From the cell containing the given text, extract its center point as [X, Y] coordinate. 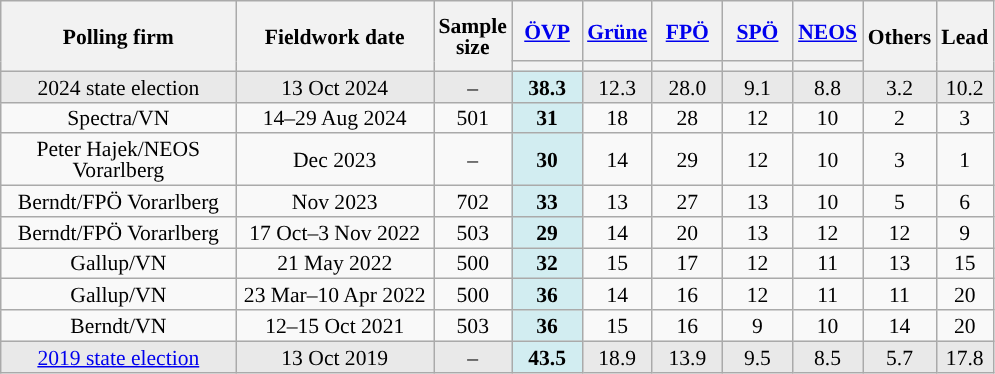
18.9 [617, 356]
27 [687, 202]
13 Oct 2019 [335, 356]
10.2 [964, 86]
13.9 [687, 356]
33 [547, 202]
12.3 [617, 86]
38.3 [547, 86]
21 May 2022 [335, 264]
ÖVP [547, 31]
Grüne [617, 31]
30 [547, 160]
Peter Hajek/NEOS Vorarlberg [118, 160]
702 [473, 202]
FPÖ [687, 31]
2 [900, 118]
9.1 [757, 86]
17 [687, 264]
Berndt/VN [118, 326]
Dec 2023 [335, 160]
NEOS [827, 31]
Lead [964, 36]
8.8 [827, 86]
Spectra/VN [118, 118]
3.2 [900, 86]
Fieldwork date [335, 36]
Samplesize [473, 36]
9.5 [757, 356]
Polling firm [118, 36]
5 [900, 202]
32 [547, 264]
14–29 Aug 2024 [335, 118]
18 [617, 118]
12–15 Oct 2021 [335, 326]
8.5 [827, 356]
2019 state election [118, 356]
Others [900, 36]
2024 state election [118, 86]
28.0 [687, 86]
SPÖ [757, 31]
28 [687, 118]
43.5 [547, 356]
23 Mar–10 Apr 2022 [335, 294]
Nov 2023 [335, 202]
501 [473, 118]
17.8 [964, 356]
17 Oct–3 Nov 2022 [335, 232]
13 Oct 2024 [335, 86]
6 [964, 202]
5.7 [900, 356]
1 [964, 160]
31 [547, 118]
